From the cell containing the given text, extract its center point as [X, Y] coordinate. 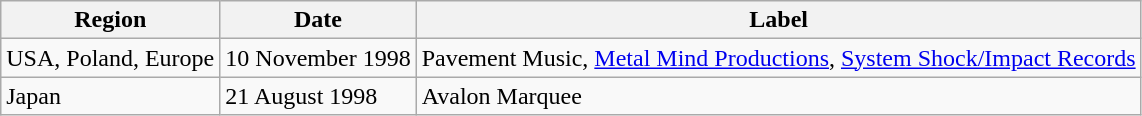
Region [110, 20]
Label [778, 20]
Date [318, 20]
Japan [110, 96]
Pavement Music, Metal Mind Productions, System Shock/Impact Records [778, 58]
10 November 1998 [318, 58]
USA, Poland, Europe [110, 58]
Avalon Marquee [778, 96]
21 August 1998 [318, 96]
